Detect which cell encompasses the target text, then output its (X, Y) center coordinate. 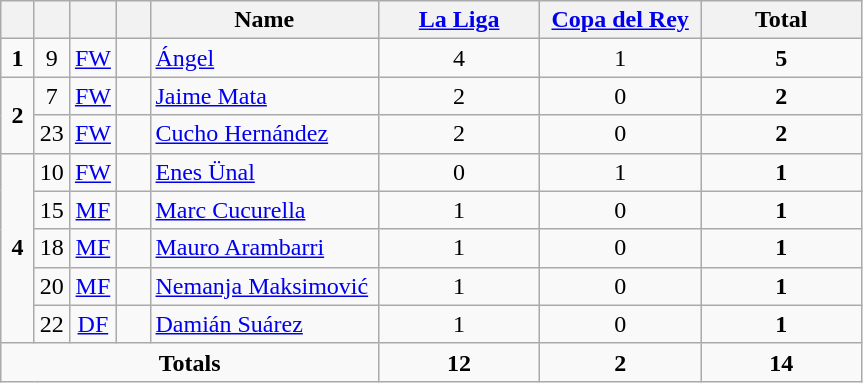
Ángel (264, 58)
Total (782, 20)
Jaime Mata (264, 96)
Totals (190, 362)
5 (782, 58)
23 (52, 134)
Copa del Rey (620, 20)
18 (52, 248)
22 (52, 324)
Mauro Arambarri (264, 248)
Cucho Hernández (264, 134)
Name (264, 20)
12 (460, 362)
La Liga (460, 20)
15 (52, 210)
Marc Cucurella (264, 210)
7 (52, 96)
14 (782, 362)
Damián Suárez (264, 324)
20 (52, 286)
9 (52, 58)
DF (92, 324)
10 (52, 172)
Enes Ünal (264, 172)
Nemanja Maksimović (264, 286)
